From the cell containing the given text, extract its center point as (X, Y) coordinate. 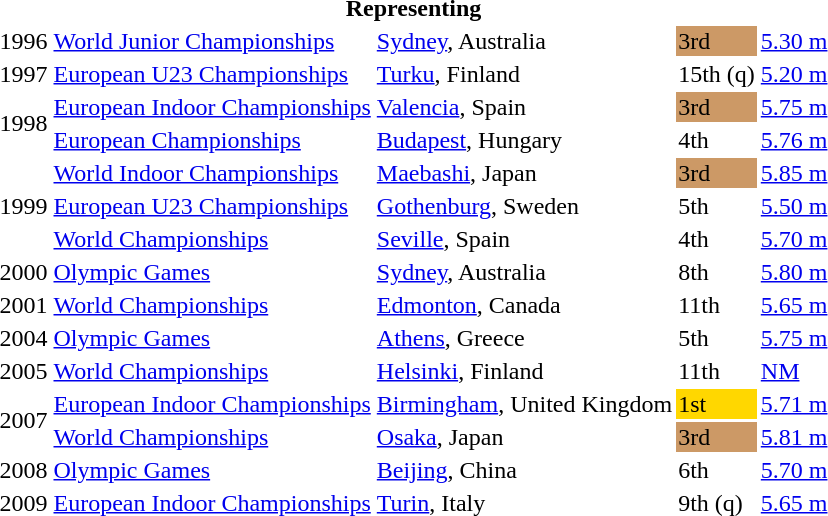
Turku, Finland (524, 74)
6th (717, 470)
1st (717, 404)
Gothenburg, Sweden (524, 206)
Helsinki, Finland (524, 371)
Osaka, Japan (524, 437)
Valencia, Spain (524, 107)
Seville, Spain (524, 239)
Maebashi, Japan (524, 173)
World Indoor Championships (212, 173)
8th (717, 272)
European Championships (212, 140)
Athens, Greece (524, 338)
15th (q) (717, 74)
Beijing, China (524, 470)
Birmingham, United Kingdom (524, 404)
Edmonton, Canada (524, 305)
World Junior Championships (212, 41)
Budapest, Hungary (524, 140)
